Scan for the cell matching the given text and deliver its [X, Y] coordinate at center. 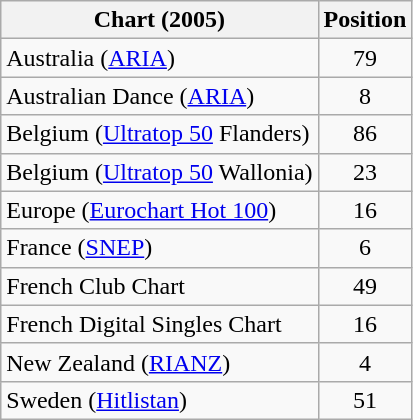
49 [365, 286]
Belgium (Ultratop 50 Flanders) [160, 134]
French Club Chart [160, 286]
French Digital Singles Chart [160, 324]
Position [365, 20]
Europe (Eurochart Hot 100) [160, 210]
8 [365, 96]
86 [365, 134]
Chart (2005) [160, 20]
79 [365, 58]
France (SNEP) [160, 248]
New Zealand (RIANZ) [160, 362]
23 [365, 172]
51 [365, 400]
Sweden (Hitlistan) [160, 400]
Belgium (Ultratop 50 Wallonia) [160, 172]
Australia (ARIA) [160, 58]
6 [365, 248]
4 [365, 362]
Australian Dance (ARIA) [160, 96]
